For the text-containing cell, return its midpoint in [x, y] coordinate format. 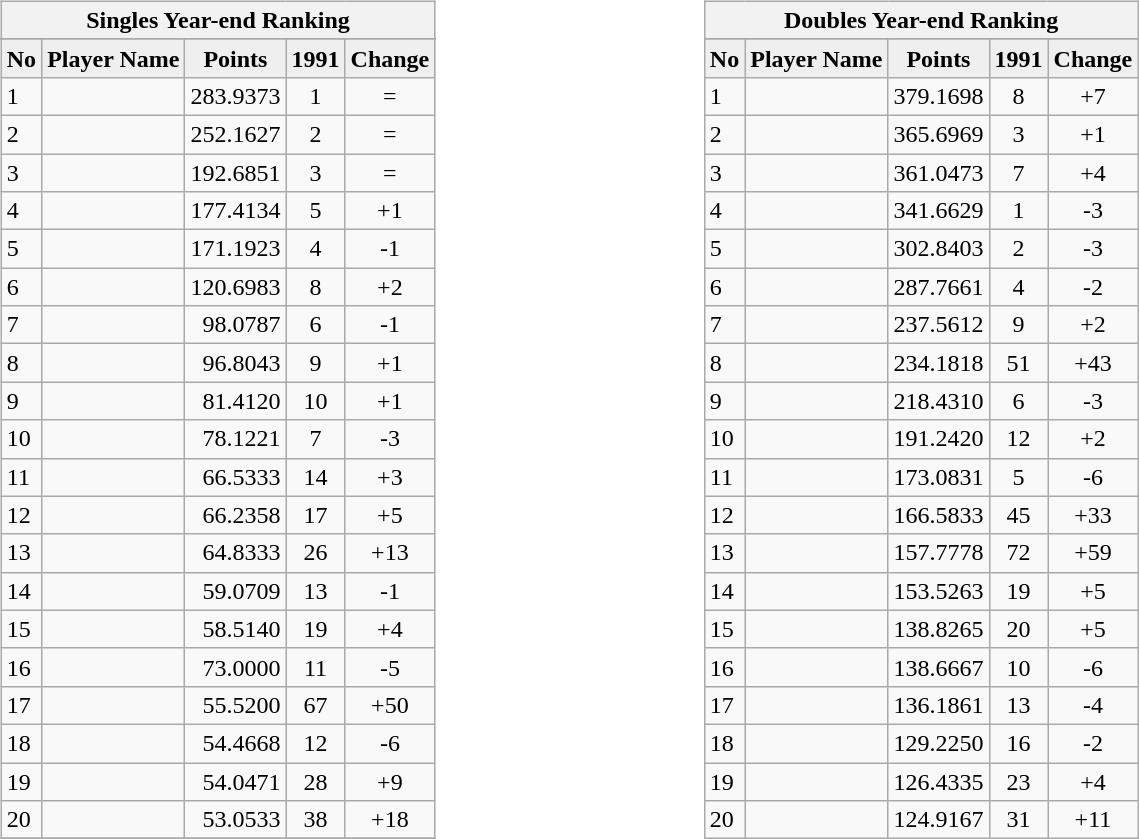
+59 [1093, 553]
126.4335 [938, 781]
72 [1018, 553]
59.0709 [236, 591]
120.6983 [236, 287]
341.6629 [938, 211]
73.0000 [236, 667]
Doubles Year-end Ranking [921, 20]
234.1818 [938, 363]
-5 [390, 667]
53.0533 [236, 820]
166.5833 [938, 515]
124.9167 [938, 820]
54.4668 [236, 743]
98.0787 [236, 325]
+50 [390, 705]
177.4134 [236, 211]
237.5612 [938, 325]
26 [316, 553]
66.5333 [236, 477]
171.1923 [236, 249]
+18 [390, 820]
379.1698 [938, 96]
54.0471 [236, 781]
218.4310 [938, 401]
51 [1018, 363]
96.8043 [236, 363]
283.9373 [236, 96]
153.5263 [938, 591]
+9 [390, 781]
138.6667 [938, 667]
81.4120 [236, 401]
58.5140 [236, 629]
361.0473 [938, 173]
+11 [1093, 820]
31 [1018, 820]
+13 [390, 553]
55.5200 [236, 705]
+3 [390, 477]
+43 [1093, 363]
66.2358 [236, 515]
45 [1018, 515]
302.8403 [938, 249]
38 [316, 820]
-4 [1093, 705]
173.0831 [938, 477]
+7 [1093, 96]
191.2420 [938, 439]
64.8333 [236, 553]
365.6969 [938, 134]
129.2250 [938, 743]
+33 [1093, 515]
28 [316, 781]
78.1221 [236, 439]
Singles Year-end Ranking [218, 20]
287.7661 [938, 287]
136.1861 [938, 705]
192.6851 [236, 173]
252.1627 [236, 134]
67 [316, 705]
23 [1018, 781]
157.7778 [938, 553]
138.8265 [938, 629]
